Identify which cell holds the provided text, then report its [x, y] central coordinate. 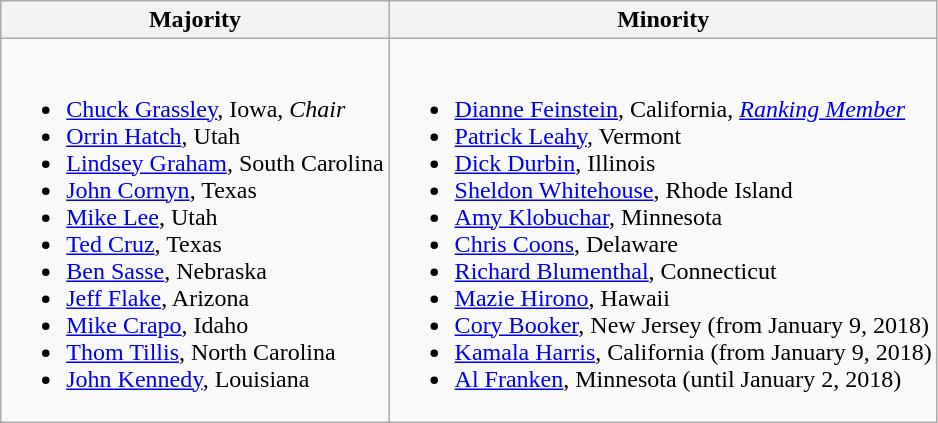
Majority [195, 20]
Minority [663, 20]
